Return the (X, Y) coordinate for the center point of the cell that contains the specified text.  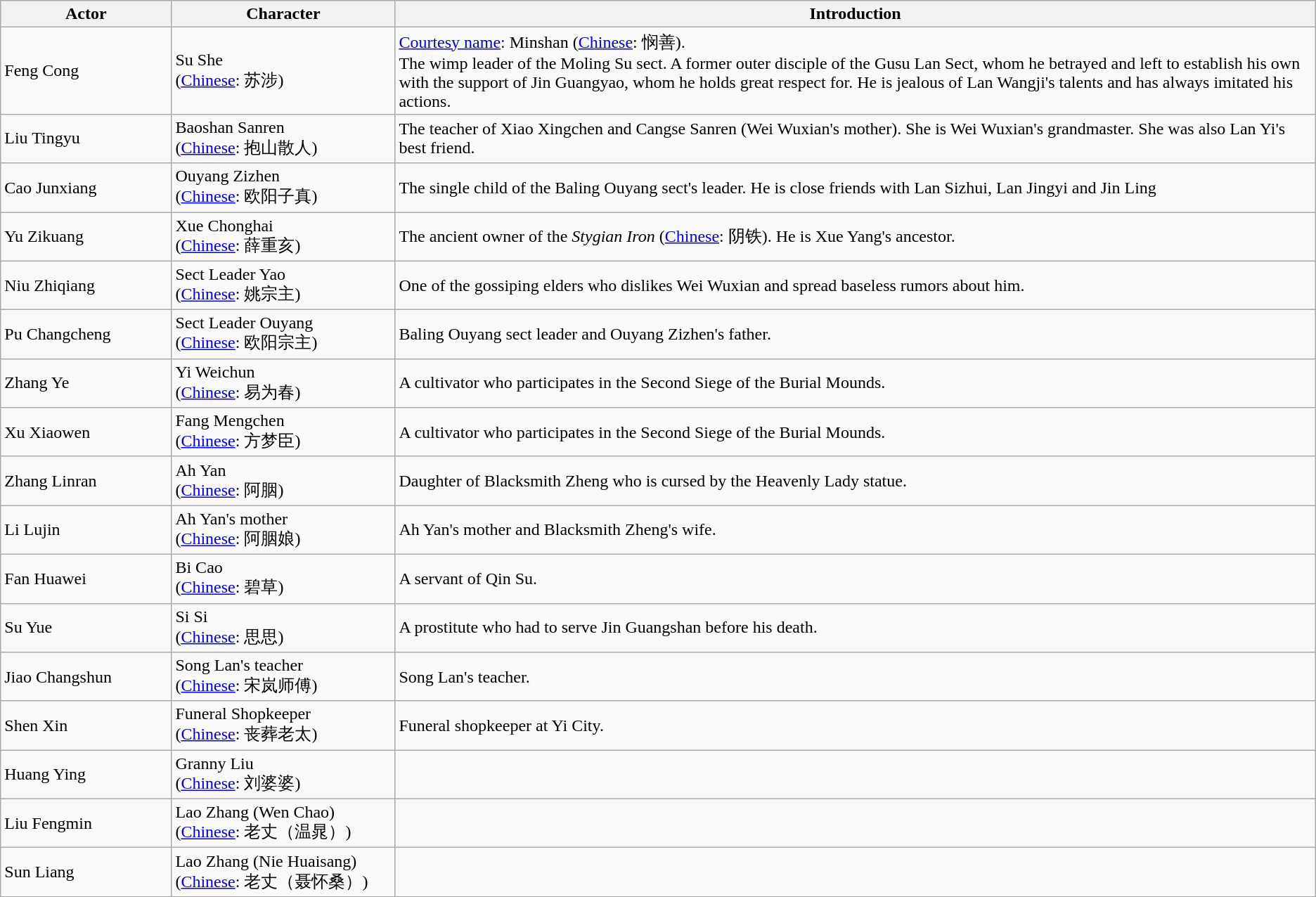
Cao Junxiang (86, 188)
Character (283, 14)
Lao Zhang (Wen Chao) (Chinese: 老丈（温晁）) (283, 823)
Ah Yan (Chinese: 阿胭) (283, 481)
Huang Ying (86, 775)
Li Lujin (86, 530)
Zhang Ye (86, 383)
Jiao Changshun (86, 677)
Lao Zhang (Nie Huaisang)(Chinese: 老丈（聂怀桑）) (283, 872)
Fang Mengchen (Chinese: 方梦臣) (283, 432)
Xue Chonghai (Chinese: 薛重亥) (283, 237)
A servant of Qin Su. (855, 579)
Bi Cao (Chinese: 碧草) (283, 579)
Song Lan's teacher. (855, 677)
Xu Xiaowen (86, 432)
Yu Zikuang (86, 237)
The teacher of Xiao Xingchen and Cangse Sanren (Wei Wuxian's mother). She is Wei Wuxian's grandmaster. She was also Lan Yi's best friend. (855, 138)
Introduction (855, 14)
Funeral shopkeeper at Yi City. (855, 725)
Song Lan's teacher (Chinese: 宋岚师傅) (283, 677)
Shen Xin (86, 725)
Baling Ouyang sect leader and Ouyang Zizhen's father. (855, 335)
Zhang Linran (86, 481)
Yi Weichun (Chinese: 易为春) (283, 383)
The ancient owner of the Stygian Iron (Chinese: 阴铁). He is Xue Yang's ancestor. (855, 237)
Ah Yan's mother (Chinese: 阿胭娘) (283, 530)
Baoshan Sanren (Chinese: 抱山散人) (283, 138)
Liu Fengmin (86, 823)
Fan Huawei (86, 579)
Granny Liu (Chinese: 刘婆婆) (283, 775)
Feng Cong (86, 71)
Funeral Shopkeeper (Chinese: 丧葬老太) (283, 725)
Sun Liang (86, 872)
The single child of the Baling Ouyang sect's leader. He is close friends with Lan Sizhui, Lan Jingyi and Jin Ling (855, 188)
A prostitute who had to serve Jin Guangshan before his death. (855, 628)
Liu Tingyu (86, 138)
Ouyang Zizhen (Chinese: 欧阳子真) (283, 188)
Niu Zhiqiang (86, 285)
Sect Leader Ouyang (Chinese: 欧阳宗主) (283, 335)
Sect Leader Yao (Chinese: 姚宗主) (283, 285)
Su She (Chinese: 苏涉) (283, 71)
Ah Yan's mother and Blacksmith Zheng's wife. (855, 530)
Pu Changcheng (86, 335)
Su Yue (86, 628)
Daughter of Blacksmith Zheng who is cursed by the Heavenly Lady statue. (855, 481)
Si Si (Chinese: 思思) (283, 628)
Actor (86, 14)
One of the gossiping elders who dislikes Wei Wuxian and spread baseless rumors about him. (855, 285)
